Return the (X, Y) coordinate for the center point of the cell that contains the specified text.  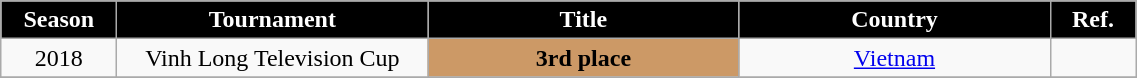
Tournament (272, 20)
Title (584, 20)
Vietnam (894, 58)
3rd place (584, 58)
Season (59, 20)
Country (894, 20)
Vinh Long Television Cup (272, 58)
2018 (59, 58)
Ref. (1093, 20)
